Detect which cell encompasses the target text, then output its [x, y] center coordinate. 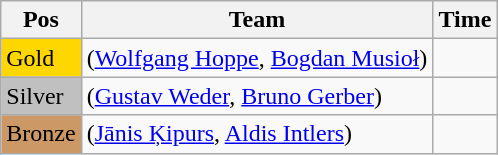
Team [257, 20]
(Gustav Weder, Bruno Gerber) [257, 96]
Time [465, 20]
Bronze [41, 134]
Gold [41, 58]
Silver [41, 96]
(Wolfgang Hoppe, Bogdan Musioł) [257, 58]
Pos [41, 20]
(Jānis Ķipurs, Aldis Intlers) [257, 134]
